Capture the cell that displays the provided text and extract its [x, y] central coordinate. 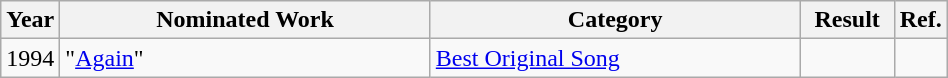
Year [30, 20]
Nominated Work [245, 20]
Result [847, 20]
Ref. [920, 20]
Best Original Song [615, 58]
1994 [30, 58]
"Again" [245, 58]
Category [615, 20]
